Locate the cell with the specified text and output its (x, y) center coordinate. 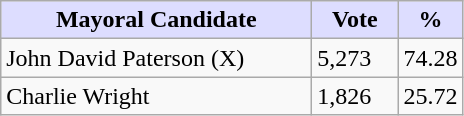
John David Paterson (X) (156, 58)
74.28 (430, 58)
25.72 (430, 96)
Charlie Wright (156, 96)
% (430, 20)
5,273 (355, 58)
Mayoral Candidate (156, 20)
Vote (355, 20)
1,826 (355, 96)
